Scan for the cell matching the given text and deliver its [x, y] coordinate at center. 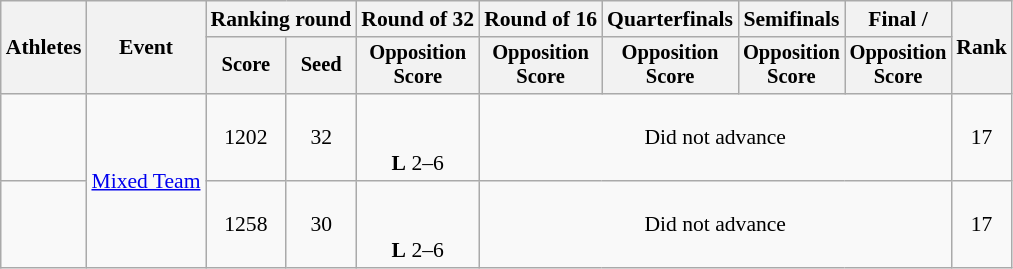
1258 [246, 224]
Mixed Team [146, 180]
Round of 16 [540, 19]
Event [146, 48]
Seed [321, 66]
1202 [246, 138]
Rank [982, 48]
Round of 32 [418, 19]
Ranking round [282, 19]
Score [246, 66]
Athletes [44, 48]
Final / [898, 19]
Quarterfinals [670, 19]
30 [321, 224]
32 [321, 138]
Semifinals [792, 19]
